Scan for the cell matching the given text and deliver its [x, y] coordinate at center. 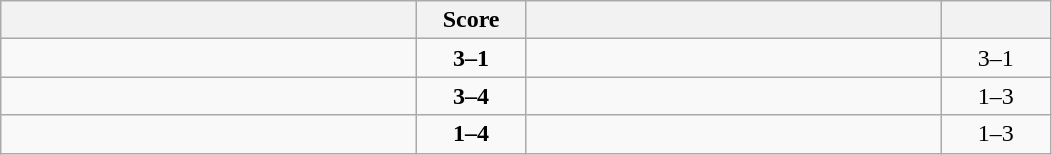
Score [472, 20]
3–4 [472, 96]
1–4 [472, 134]
